Detect which cell encompasses the target text, then output its [x, y] center coordinate. 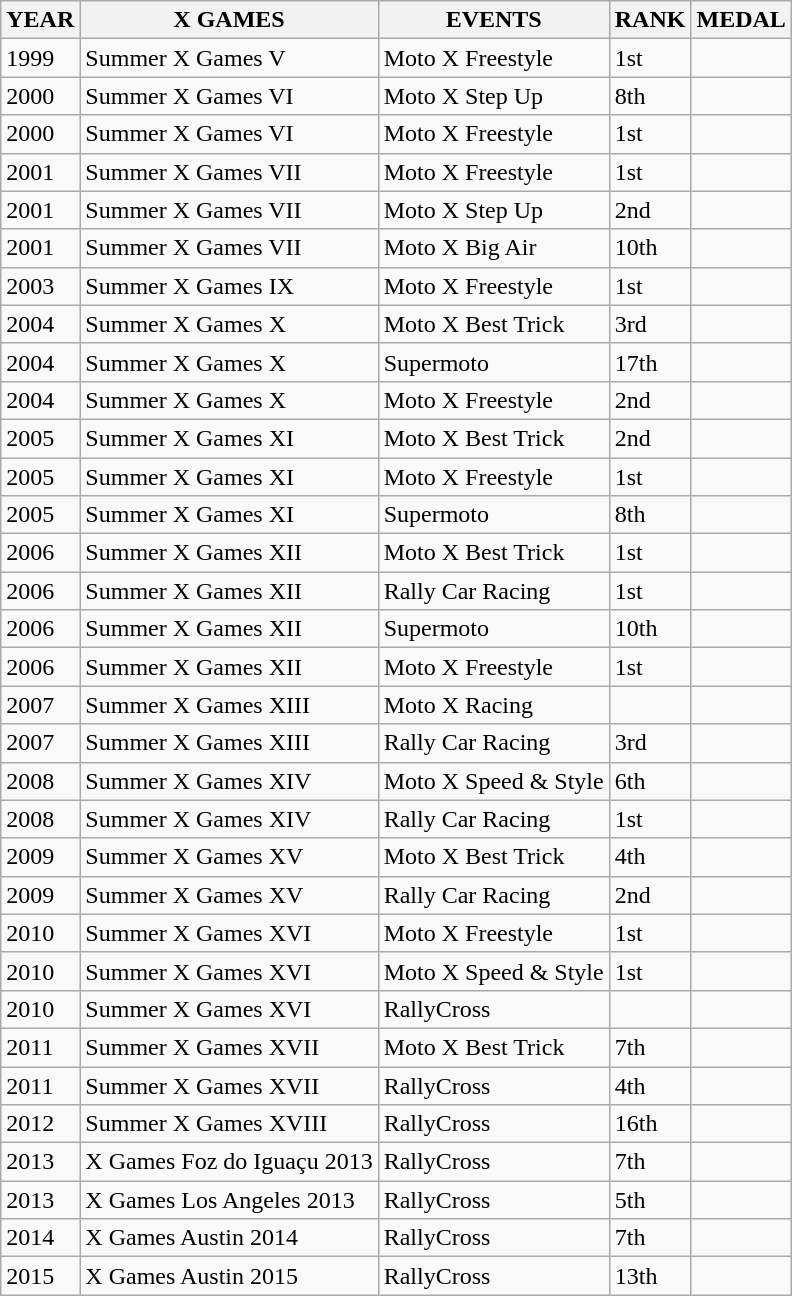
MEDAL [741, 20]
Summer X Games V [229, 58]
YEAR [40, 20]
2012 [40, 1124]
Summer X Games IX [229, 286]
1999 [40, 58]
RANK [650, 20]
2015 [40, 1276]
X Games Austin 2014 [229, 1238]
EVENTS [494, 20]
17th [650, 362]
X GAMES [229, 20]
Moto X Racing [494, 705]
2014 [40, 1238]
2003 [40, 286]
X Games Foz do Iguaçu 2013 [229, 1162]
Moto X Big Air [494, 248]
X Games Los Angeles 2013 [229, 1200]
Summer X Games XVIII [229, 1124]
6th [650, 781]
13th [650, 1276]
X Games Austin 2015 [229, 1276]
5th [650, 1200]
16th [650, 1124]
